Capture the cell that displays the provided text and extract its [X, Y] central coordinate. 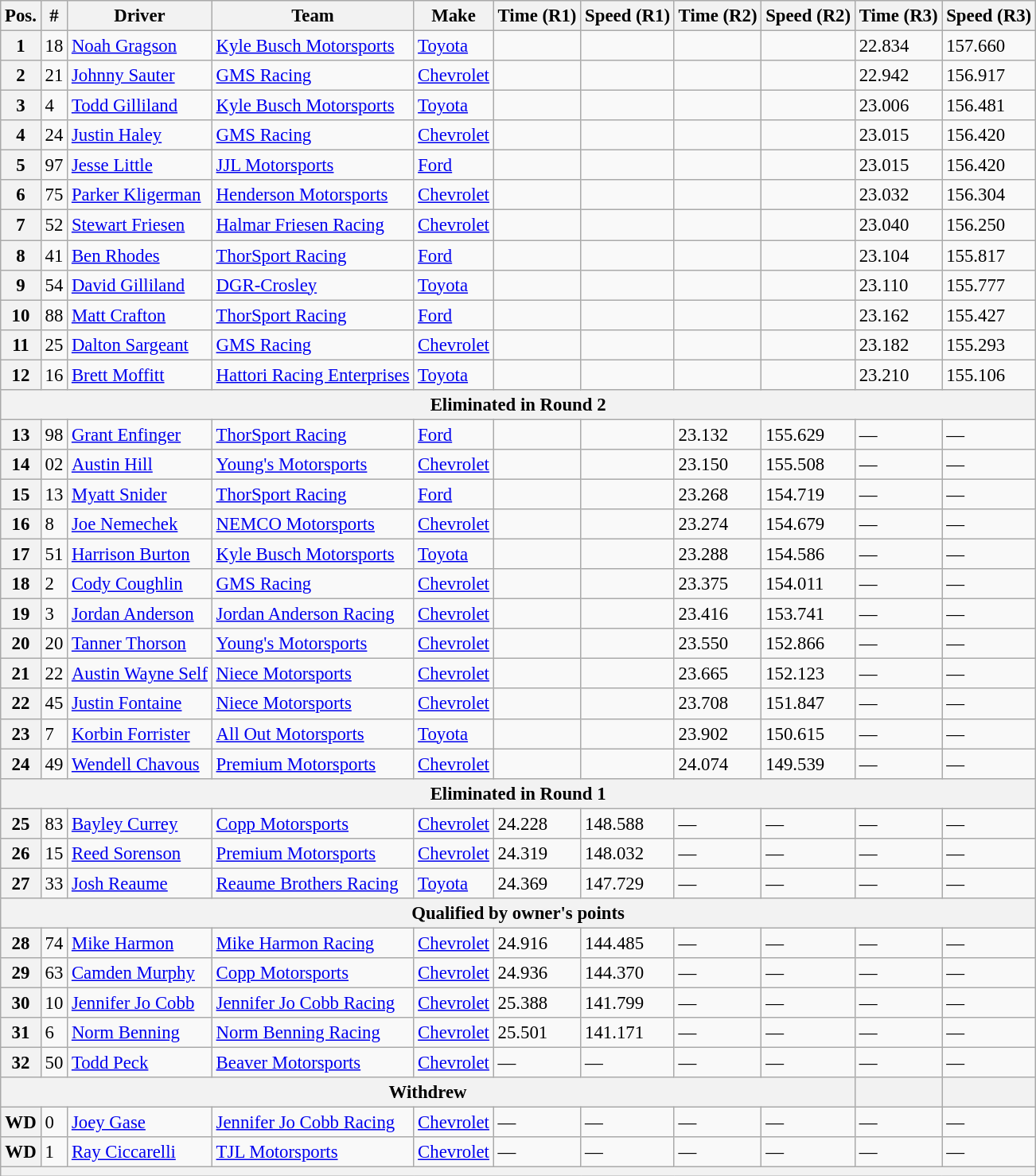
23.902 [718, 734]
25.501 [537, 1033]
David Gilliland [140, 285]
144.370 [628, 973]
154.679 [808, 524]
152.866 [808, 644]
Justin Fontaine [140, 704]
54 [54, 285]
Jesse Little [140, 165]
154.011 [808, 584]
151.847 [808, 704]
Brett Moffitt [140, 375]
14 [21, 465]
25.388 [537, 1003]
150.615 [808, 734]
Team [313, 16]
Johnny Sauter [140, 76]
Camden Murphy [140, 973]
155.777 [989, 285]
154.586 [808, 555]
24.319 [537, 854]
51 [54, 555]
31 [21, 1033]
Myatt Snider [140, 494]
Todd Peck [140, 1063]
88 [54, 315]
Parker Kligerman [140, 195]
Bayley Currey [140, 824]
Henderson Motorsports [313, 195]
# [54, 16]
Halmar Friesen Racing [313, 225]
141.171 [628, 1033]
Cody Coughlin [140, 584]
Grant Enfinger [140, 434]
147.729 [628, 883]
50 [54, 1063]
148.588 [628, 824]
17 [21, 555]
Ben Rhodes [140, 255]
5 [21, 165]
Eliminated in Round 1 [519, 793]
Ray Ciccarelli [140, 1153]
Joey Gase [140, 1123]
Withdrew [428, 1092]
19 [21, 614]
Time (R2) [718, 16]
23.274 [718, 524]
141.799 [628, 1003]
22.834 [898, 46]
155.629 [808, 434]
45 [54, 704]
Driver [140, 16]
0 [54, 1123]
23.182 [898, 345]
Noah Gragson [140, 46]
41 [54, 255]
Reed Sorenson [140, 854]
Wendell Chavous [140, 764]
23.162 [898, 315]
155.508 [808, 465]
9 [21, 285]
153.741 [808, 614]
23 [21, 734]
Josh Reaume [140, 883]
Qualified by owner's points [519, 913]
NEMCO Motorsports [313, 524]
154.719 [808, 494]
49 [54, 764]
155.427 [989, 315]
24.936 [537, 973]
97 [54, 165]
23.416 [718, 614]
Jennifer Jo Cobb [140, 1003]
63 [54, 973]
23.550 [718, 644]
Pos. [21, 16]
74 [54, 943]
149.539 [808, 764]
52 [54, 225]
Reaume Brothers Racing [313, 883]
23.375 [718, 584]
Austin Hill [140, 465]
11 [21, 345]
Time (R1) [537, 16]
22.942 [898, 76]
24.369 [537, 883]
Dalton Sargeant [140, 345]
Todd Gilliland [140, 106]
23.288 [718, 555]
Time (R3) [898, 16]
Matt Crafton [140, 315]
Beaver Motorsports [313, 1063]
155.293 [989, 345]
Joe Nemechek [140, 524]
23.210 [898, 375]
24.074 [718, 764]
Harrison Burton [140, 555]
Austin Wayne Self [140, 674]
152.123 [808, 674]
Mike Harmon Racing [313, 943]
DGR-Crosley [313, 285]
155.817 [989, 255]
Korbin Forrister [140, 734]
24.916 [537, 943]
23.032 [898, 195]
Norm Benning [140, 1033]
23.268 [718, 494]
155.106 [989, 375]
Speed (R2) [808, 16]
144.485 [628, 943]
23.040 [898, 225]
Eliminated in Round 2 [519, 405]
Make [454, 16]
Norm Benning Racing [313, 1033]
12 [21, 375]
24.228 [537, 824]
Tanner Thorson [140, 644]
98 [54, 434]
157.660 [989, 46]
Hattori Racing Enterprises [313, 375]
23.665 [718, 674]
28 [21, 943]
Stewart Friesen [140, 225]
75 [54, 195]
83 [54, 824]
23.104 [898, 255]
Speed (R1) [628, 16]
JJL Motorsports [313, 165]
23.006 [898, 106]
Jordan Anderson Racing [313, 614]
Jordan Anderson [140, 614]
23.132 [718, 434]
26 [21, 854]
156.304 [989, 195]
33 [54, 883]
All Out Motorsports [313, 734]
30 [21, 1003]
TJL Motorsports [313, 1153]
32 [21, 1063]
29 [21, 973]
23.708 [718, 704]
23.150 [718, 465]
Mike Harmon [140, 943]
156.917 [989, 76]
Speed (R3) [989, 16]
156.481 [989, 106]
27 [21, 883]
156.250 [989, 225]
02 [54, 465]
148.032 [628, 854]
Justin Haley [140, 135]
23.110 [898, 285]
